Output the (x, y) coordinate of the center of the cell containing the given text.  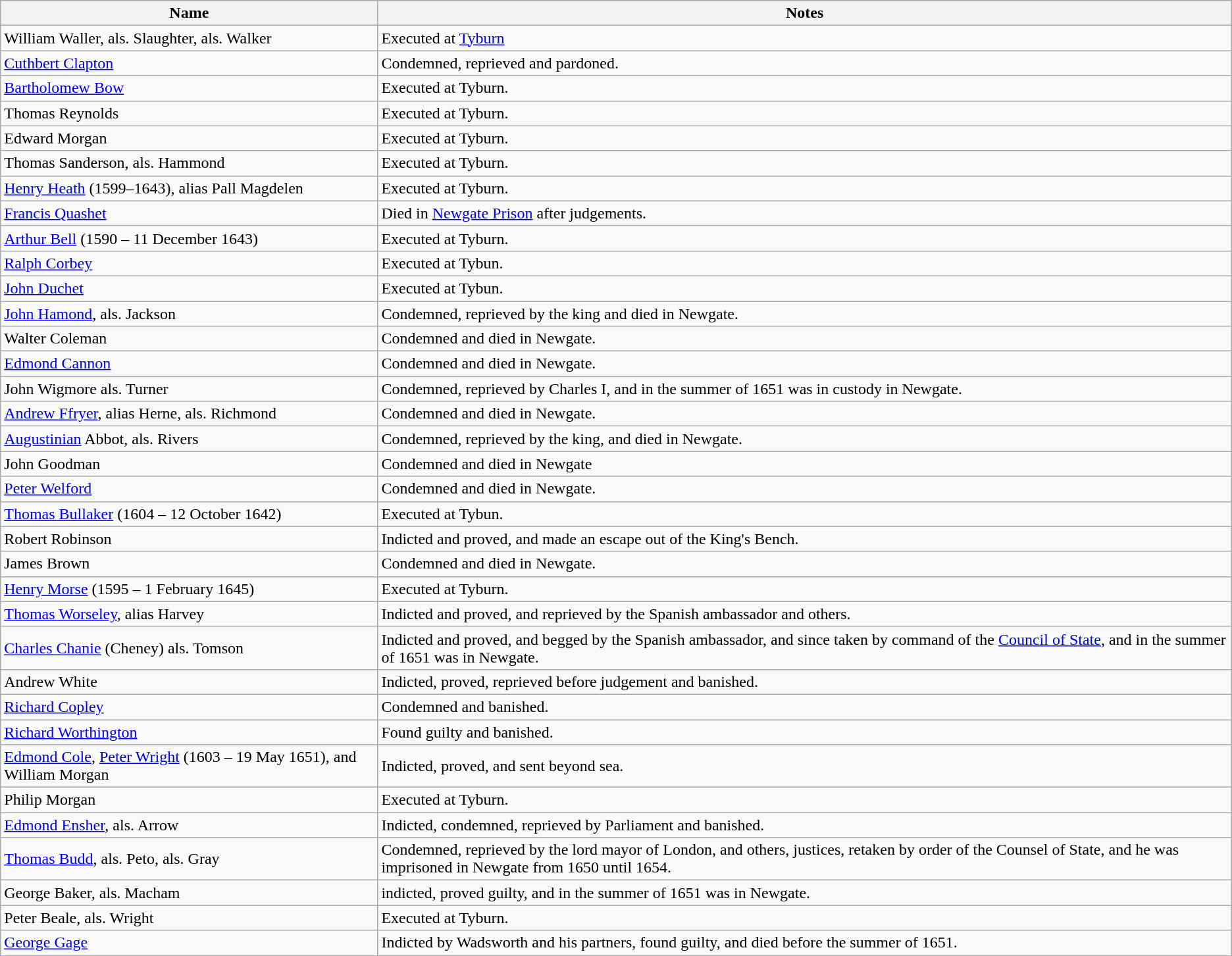
George Gage (190, 943)
Richard Copley (190, 707)
Indicted by Wadsworth and his partners, found guilty, and died before the summer of 1651. (804, 943)
Henry Morse (1595 – 1 February 1645) (190, 589)
Henry Heath (1599–1643), alias Pall Magdelen (190, 188)
Died in Newgate Prison after judgements. (804, 213)
Ralph Corbey (190, 263)
Name (190, 13)
Edmond Cannon (190, 364)
John Duchet (190, 288)
Robert Robinson (190, 539)
Edmond Ensher, als. Arrow (190, 825)
Condemned and banished. (804, 707)
George Baker, als. Macham (190, 893)
Richard Worthington (190, 732)
indicted, proved guilty, and in the summer of 1651 was in Newgate. (804, 893)
Indicted, proved, and sent beyond sea. (804, 766)
Found guilty and banished. (804, 732)
Arthur Bell (1590 – 11 December 1643) (190, 238)
Indicted and proved, and made an escape out of the King's Bench. (804, 539)
Walter Coleman (190, 339)
Condemned, reprieved by Charles I, and in the summer of 1651 was in custody in Newgate. (804, 389)
Thomas Reynolds (190, 113)
Condemned and died in Newgate (804, 464)
William Waller, als. Slaughter, als. Walker (190, 38)
Edward Morgan (190, 138)
Andrew Ffryer, alias Herne, als. Richmond (190, 414)
Condemned, reprieved by the king and died in Newgate. (804, 314)
Edmond Cole, Peter Wright (1603 – 19 May 1651), and William Morgan (190, 766)
Charles Chanie (Cheney) als. Tomson (190, 647)
Thomas Worseley, alias Harvey (190, 614)
Notes (804, 13)
Philip Morgan (190, 800)
Thomas Budd, als. Peto, als. Gray (190, 859)
Executed at Tyburn (804, 38)
Augustinian Abbot, als. Rivers (190, 439)
John Goodman (190, 464)
Condemned, reprieved and pardoned. (804, 63)
John Wigmore als. Turner (190, 389)
Cuthbert Clapton (190, 63)
Andrew White (190, 682)
Peter Beale, als. Wright (190, 918)
Condemned, reprieved by the king, and died in Newgate. (804, 439)
Indicted and proved, and reprieved by the Spanish ambassador and others. (804, 614)
Thomas Sanderson, als. Hammond (190, 163)
Indicted, condemned, reprieved by Parliament and banished. (804, 825)
John Hamond, als. Jackson (190, 314)
James Brown (190, 564)
Francis Quashet (190, 213)
Bartholomew Bow (190, 88)
Peter Welford (190, 489)
Indicted, proved, reprieved before judgement and banished. (804, 682)
Thomas Bullaker (1604 – 12 October 1642) (190, 514)
